Search for the cell housing the specified text and yield its [x, y] center coordinate. 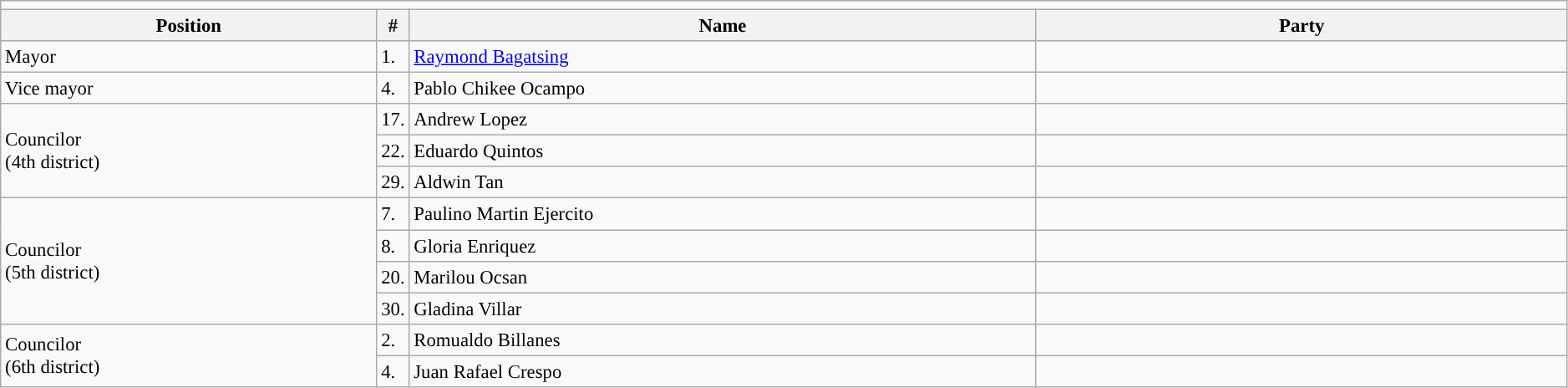
# [393, 26]
Name [723, 26]
20. [393, 277]
Councilor(5th district) [189, 261]
Paulino Martin Ejercito [723, 214]
Pablo Chikee Ocampo [723, 89]
2. [393, 339]
22. [393, 151]
Councilor(4th district) [189, 151]
Eduardo Quintos [723, 151]
Aldwin Tan [723, 183]
Andrew Lopez [723, 120]
Juan Rafael Crespo [723, 371]
30. [393, 309]
Vice mayor [189, 89]
Mayor [189, 57]
Raymond Bagatsing [723, 57]
1. [393, 57]
29. [393, 183]
17. [393, 120]
Councilor(6th district) [189, 355]
7. [393, 214]
Party [1302, 26]
8. [393, 246]
Position [189, 26]
Gloria Enriquez [723, 246]
Marilou Ocsan [723, 277]
Gladina Villar [723, 309]
Romualdo Billanes [723, 339]
